Identify which cell holds the provided text, then report its [X, Y] central coordinate. 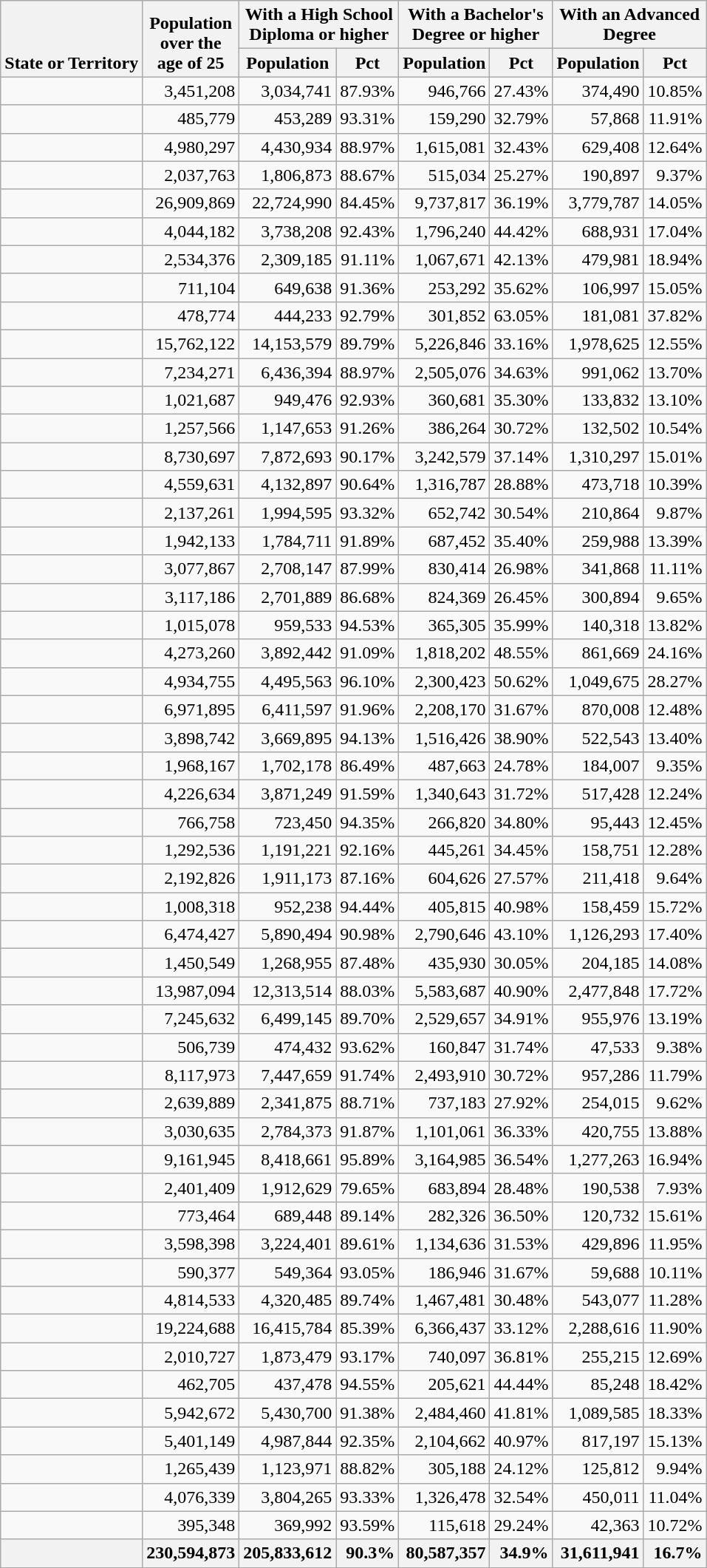
89.70% [368, 1019]
133,832 [598, 400]
479,981 [598, 259]
18.42% [675, 1385]
89.79% [368, 344]
6,366,437 [445, 1329]
63.05% [522, 316]
15.13% [675, 1441]
773,464 [191, 1216]
11.79% [675, 1075]
5,942,672 [191, 1413]
259,988 [598, 541]
30.54% [522, 513]
125,812 [598, 1469]
19,224,688 [191, 1329]
946,766 [445, 91]
4,044,182 [191, 231]
88.82% [368, 1469]
230,594,873 [191, 1553]
9,161,945 [191, 1159]
1,873,479 [288, 1357]
80,587,357 [445, 1553]
27.92% [522, 1103]
91.59% [368, 794]
522,543 [598, 737]
740,097 [445, 1357]
2,708,147 [288, 569]
86.68% [368, 597]
369,992 [288, 1525]
89.61% [368, 1244]
9.62% [675, 1103]
36.50% [522, 1216]
1,265,439 [191, 1469]
41.81% [522, 1413]
11.91% [675, 119]
34.45% [522, 851]
341,868 [598, 569]
13.82% [675, 625]
5,226,846 [445, 344]
5,401,149 [191, 1441]
1,994,595 [288, 513]
9,737,817 [445, 203]
10.85% [675, 91]
478,774 [191, 316]
91.09% [368, 653]
7,234,271 [191, 372]
959,533 [288, 625]
95.89% [368, 1159]
300,894 [598, 597]
487,663 [445, 766]
3,738,208 [288, 231]
450,011 [598, 1497]
474,432 [288, 1047]
181,081 [598, 316]
94.55% [368, 1385]
93.05% [368, 1272]
549,364 [288, 1272]
1,101,061 [445, 1131]
3,034,741 [288, 91]
2,288,616 [598, 1329]
91.89% [368, 541]
4,320,485 [288, 1301]
33.16% [522, 344]
89.14% [368, 1216]
59,688 [598, 1272]
1,818,202 [445, 653]
91.87% [368, 1131]
1,008,318 [191, 907]
15,762,122 [191, 344]
47,533 [598, 1047]
1,911,173 [288, 879]
1,067,671 [445, 259]
40.98% [522, 907]
43.10% [522, 935]
3,804,265 [288, 1497]
48.55% [522, 653]
949,476 [288, 400]
1,310,297 [598, 457]
12,313,514 [288, 991]
386,264 [445, 429]
4,814,533 [191, 1301]
37.82% [675, 316]
32.43% [522, 147]
1,326,478 [445, 1497]
1,942,133 [191, 541]
158,459 [598, 907]
2,639,889 [191, 1103]
90.64% [368, 485]
1,191,221 [288, 851]
688,931 [598, 231]
3,669,895 [288, 737]
27.57% [522, 879]
160,847 [445, 1047]
374,490 [598, 91]
255,215 [598, 1357]
26.45% [522, 597]
870,008 [598, 709]
6,436,394 [288, 372]
79.65% [368, 1187]
90.17% [368, 457]
2,010,727 [191, 1357]
8,418,661 [288, 1159]
365,305 [445, 625]
1,257,566 [191, 429]
15.61% [675, 1216]
3,871,249 [288, 794]
3,779,787 [598, 203]
36.54% [522, 1159]
649,638 [288, 287]
1,702,178 [288, 766]
6,474,427 [191, 935]
1,277,263 [598, 1159]
4,987,844 [288, 1441]
3,224,401 [288, 1244]
91.74% [368, 1075]
10.54% [675, 429]
305,188 [445, 1469]
88.03% [368, 991]
2,493,910 [445, 1075]
7.93% [675, 1187]
2,300,423 [445, 681]
1,123,971 [288, 1469]
205,621 [445, 1385]
42,363 [598, 1525]
3,117,186 [191, 597]
86.49% [368, 766]
4,980,297 [191, 147]
4,132,897 [288, 485]
6,499,145 [288, 1019]
4,430,934 [288, 147]
186,946 [445, 1272]
With an Advanced Degree [629, 25]
96.10% [368, 681]
5,890,494 [288, 935]
Population over the age of 25 [191, 38]
462,705 [191, 1385]
29.24% [522, 1525]
28.27% [675, 681]
93.31% [368, 119]
266,820 [445, 822]
1,796,240 [445, 231]
94.44% [368, 907]
9.38% [675, 1047]
1,089,585 [598, 1413]
184,007 [598, 766]
1,126,293 [598, 935]
204,185 [598, 963]
9.65% [675, 597]
3,030,635 [191, 1131]
93.62% [368, 1047]
11.11% [675, 569]
2,701,889 [288, 597]
33.12% [522, 1329]
11.90% [675, 1329]
12.64% [675, 147]
955,976 [598, 1019]
1,467,481 [445, 1301]
132,502 [598, 429]
38.90% [522, 737]
24.16% [675, 653]
253,292 [445, 287]
15.05% [675, 287]
3,451,208 [191, 91]
957,286 [598, 1075]
2,484,460 [445, 1413]
2,505,076 [445, 372]
2,401,409 [191, 1187]
435,930 [445, 963]
95,443 [598, 822]
210,864 [598, 513]
35.62% [522, 287]
10.39% [675, 485]
405,815 [445, 907]
652,742 [445, 513]
40.97% [522, 1441]
26.98% [522, 569]
861,669 [598, 653]
84.45% [368, 203]
91.36% [368, 287]
3,164,985 [445, 1159]
34.63% [522, 372]
1,615,081 [445, 147]
31,611,941 [598, 1553]
93.17% [368, 1357]
44.44% [522, 1385]
10.11% [675, 1272]
444,233 [288, 316]
711,104 [191, 287]
2,784,373 [288, 1131]
35.40% [522, 541]
683,894 [445, 1187]
State or Territory [72, 38]
44.42% [522, 231]
952,238 [288, 907]
11.95% [675, 1244]
629,408 [598, 147]
17.72% [675, 991]
27.43% [522, 91]
1,134,636 [445, 1244]
94.35% [368, 822]
4,076,339 [191, 1497]
2,137,261 [191, 513]
159,290 [445, 119]
12.48% [675, 709]
211,418 [598, 879]
94.13% [368, 737]
2,534,376 [191, 259]
12.24% [675, 794]
88.67% [368, 175]
31.72% [522, 794]
1,516,426 [445, 737]
87.93% [368, 91]
1,049,675 [598, 681]
506,739 [191, 1047]
1,978,625 [598, 344]
2,529,657 [445, 1019]
1,015,078 [191, 625]
15.01% [675, 457]
13.40% [675, 737]
88.71% [368, 1103]
30.05% [522, 963]
93.32% [368, 513]
25.27% [522, 175]
9.94% [675, 1469]
15.72% [675, 907]
10.72% [675, 1525]
16.7% [675, 1553]
1,912,629 [288, 1187]
817,197 [598, 1441]
30.48% [522, 1301]
1,316,787 [445, 485]
36.81% [522, 1357]
106,997 [598, 287]
604,626 [445, 879]
17.04% [675, 231]
991,062 [598, 372]
92.43% [368, 231]
590,377 [191, 1272]
28.48% [522, 1187]
485,779 [191, 119]
7,447,659 [288, 1075]
254,015 [598, 1103]
9.64% [675, 879]
9.37% [675, 175]
11.04% [675, 1497]
5,430,700 [288, 1413]
8,730,697 [191, 457]
9.35% [675, 766]
26,909,869 [191, 203]
689,448 [288, 1216]
16.94% [675, 1159]
453,289 [288, 119]
4,273,260 [191, 653]
1,340,643 [445, 794]
12.55% [675, 344]
2,104,662 [445, 1441]
12.28% [675, 851]
766,758 [191, 822]
85,248 [598, 1385]
32.54% [522, 1497]
85.39% [368, 1329]
6,971,895 [191, 709]
2,790,646 [445, 935]
190,897 [598, 175]
517,428 [598, 794]
1,021,687 [191, 400]
3,598,398 [191, 1244]
14.05% [675, 203]
4,559,631 [191, 485]
17.40% [675, 935]
395,348 [191, 1525]
737,183 [445, 1103]
31.53% [522, 1244]
28.88% [522, 485]
2,309,185 [288, 259]
205,833,612 [288, 1553]
13.10% [675, 400]
93.59% [368, 1525]
429,896 [598, 1244]
3,892,442 [288, 653]
87.16% [368, 879]
4,226,634 [191, 794]
36.33% [522, 1131]
3,242,579 [445, 457]
18.94% [675, 259]
14,153,579 [288, 344]
1,147,653 [288, 429]
35.99% [522, 625]
1,292,536 [191, 851]
32.79% [522, 119]
24.12% [522, 1469]
6,411,597 [288, 709]
92.93% [368, 400]
1,806,873 [288, 175]
140,318 [598, 625]
91.96% [368, 709]
13.19% [675, 1019]
34.80% [522, 822]
36.19% [522, 203]
687,452 [445, 541]
35.30% [522, 400]
158,751 [598, 851]
1,968,167 [191, 766]
24.78% [522, 766]
40.90% [522, 991]
13,987,094 [191, 991]
91.38% [368, 1413]
87.99% [368, 569]
115,618 [445, 1525]
7,245,632 [191, 1019]
90.3% [368, 1553]
12.45% [675, 822]
9.87% [675, 513]
515,034 [445, 175]
4,495,563 [288, 681]
360,681 [445, 400]
4,934,755 [191, 681]
473,718 [598, 485]
282,326 [445, 1216]
92.79% [368, 316]
57,868 [598, 119]
92.16% [368, 851]
12.69% [675, 1357]
18.33% [675, 1413]
37.14% [522, 457]
89.74% [368, 1301]
13.39% [675, 541]
1,784,711 [288, 541]
42.13% [522, 259]
31.74% [522, 1047]
7,872,693 [288, 457]
437,478 [288, 1385]
8,117,973 [191, 1075]
87.48% [368, 963]
420,755 [598, 1131]
34.91% [522, 1019]
3,077,867 [191, 569]
723,450 [288, 822]
120,732 [598, 1216]
13.88% [675, 1131]
16,415,784 [288, 1329]
94.53% [368, 625]
14.08% [675, 963]
824,369 [445, 597]
13.70% [675, 372]
445,261 [445, 851]
91.26% [368, 429]
2,208,170 [445, 709]
With a High School Diploma or higher [319, 25]
3,898,742 [191, 737]
2,477,848 [598, 991]
22,724,990 [288, 203]
91.11% [368, 259]
1,450,549 [191, 963]
830,414 [445, 569]
92.35% [368, 1441]
With a Bachelor's Degree or higher [476, 25]
1,268,955 [288, 963]
301,852 [445, 316]
2,192,826 [191, 879]
50.62% [522, 681]
5,583,687 [445, 991]
543,077 [598, 1301]
34.9% [522, 1553]
2,037,763 [191, 175]
90.98% [368, 935]
93.33% [368, 1497]
190,538 [598, 1187]
11.28% [675, 1301]
2,341,875 [288, 1103]
